Locate the cell with the specified text and output its (x, y) center coordinate. 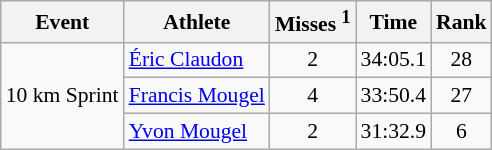
Athlete (197, 22)
Time (394, 22)
10 km Sprint (62, 96)
28 (462, 60)
34:05.1 (394, 60)
Éric Claudon (197, 60)
6 (462, 132)
4 (313, 96)
Misses 1 (313, 22)
Rank (462, 22)
Yvon Mougel (197, 132)
27 (462, 96)
Event (62, 22)
33:50.4 (394, 96)
31:32.9 (394, 132)
Francis Mougel (197, 96)
